Locate the cell with the specified text and output its [x, y] center coordinate. 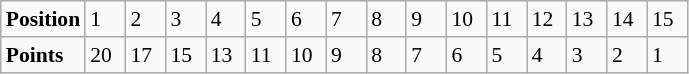
17 [145, 55]
14 [627, 19]
12 [547, 19]
Position [43, 19]
Points [43, 55]
20 [105, 55]
